Extract the [x, y] coordinate from the center of the cell holding the provided text.  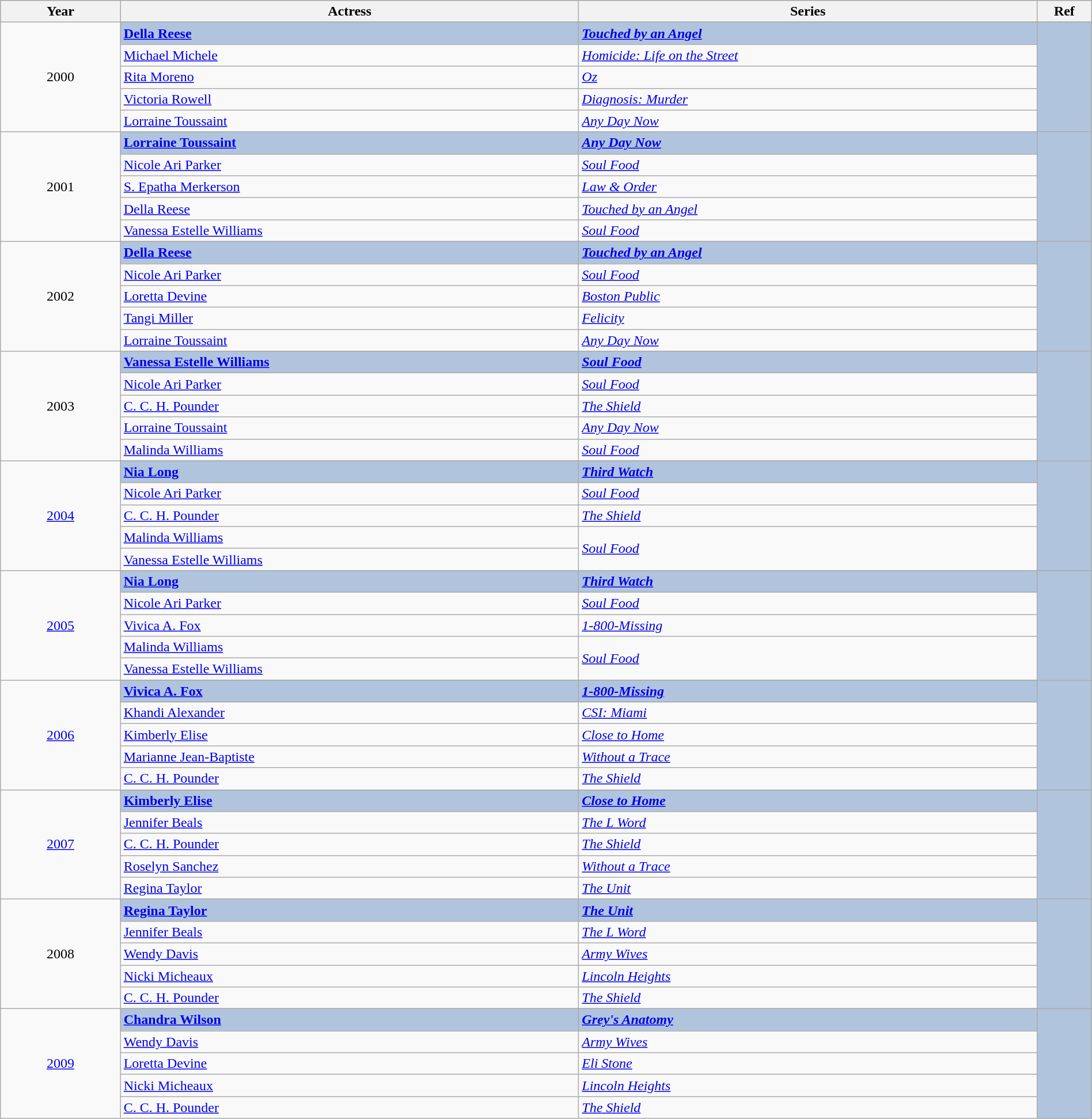
Grey's Anatomy [808, 1020]
Diagnosis: Murder [808, 99]
2001 [60, 187]
Rita Moreno [350, 77]
Homicide: Life on the Street [808, 55]
2002 [60, 296]
2008 [60, 954]
Law & Order [808, 187]
Roselyn Sanchez [350, 866]
Tangi Miller [350, 318]
Boston Public [808, 297]
S. Epatha Merkerson [350, 187]
Victoria Rowell [350, 99]
2003 [60, 406]
CSI: Miami [808, 713]
2004 [60, 515]
2005 [60, 625]
2007 [60, 844]
Eli Stone [808, 1064]
Chandra Wilson [350, 1020]
Felicity [808, 318]
Michael Michele [350, 55]
Ref [1064, 12]
Year [60, 12]
Series [808, 12]
2009 [60, 1064]
Actress [350, 12]
Oz [808, 77]
Khandi Alexander [350, 713]
Marianne Jean-Baptiste [350, 757]
2006 [60, 735]
2000 [60, 77]
